Pinpoint the cell where the given text exists, returning its [X, Y] midpoint coordinate. 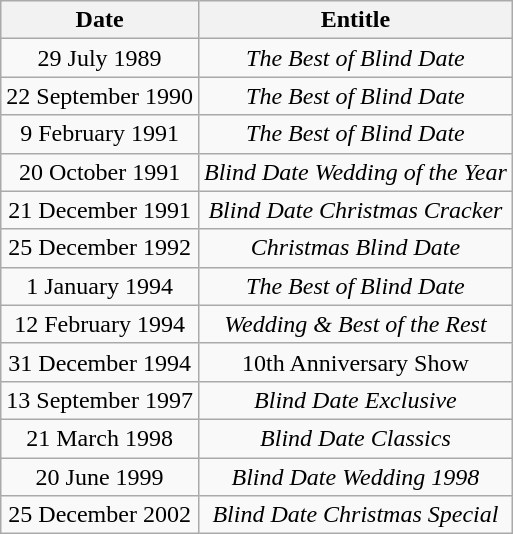
Blind Date Christmas Special [355, 515]
Blind Date Wedding of the Year [355, 172]
Wedding & Best of the Rest [355, 324]
22 September 1990 [100, 96]
21 December 1991 [100, 210]
Blind Date Classics [355, 438]
20 June 1999 [100, 477]
Entitle [355, 20]
1 January 1994 [100, 286]
31 December 1994 [100, 362]
Blind Date Wedding 1998 [355, 477]
Blind Date Christmas Cracker [355, 210]
9 February 1991 [100, 134]
13 September 1997 [100, 400]
20 October 1991 [100, 172]
21 March 1998 [100, 438]
Date [100, 20]
10th Anniversary Show [355, 362]
12 February 1994 [100, 324]
25 December 1992 [100, 248]
Blind Date Exclusive [355, 400]
25 December 2002 [100, 515]
Christmas Blind Date [355, 248]
29 July 1989 [100, 58]
